Pinpoint the cell where the given text exists, returning its (x, y) midpoint coordinate. 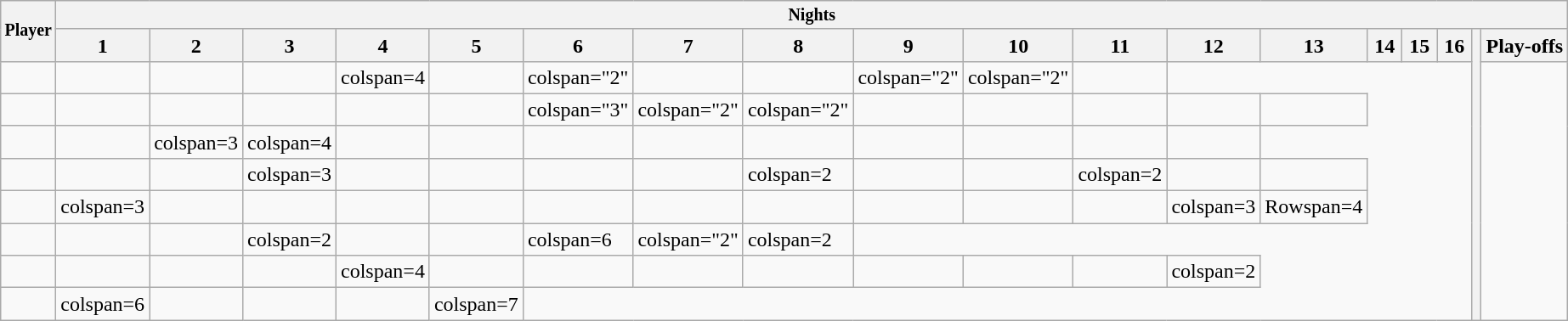
Play-offs (1525, 45)
2 (196, 45)
4 (383, 45)
5 (476, 45)
14 (1385, 45)
3 (290, 45)
Nights (812, 15)
13 (1314, 45)
7 (688, 45)
8 (798, 45)
colspan=7 (476, 304)
Rowspan=4 (1314, 207)
Player (29, 31)
1 (103, 45)
6 (578, 45)
12 (1214, 45)
10 (1018, 45)
16 (1455, 45)
9 (909, 45)
15 (1419, 45)
colspan="3" (578, 110)
11 (1120, 45)
